Extract the (X, Y) coordinate from the center of the cell holding the provided text.  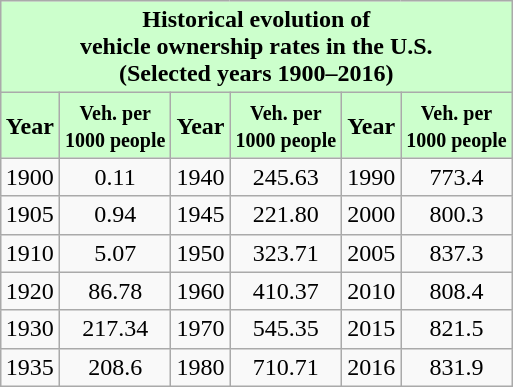
2015 (372, 329)
2016 (372, 367)
208.6 (115, 367)
1920 (30, 291)
545.35 (286, 329)
808.4 (457, 291)
1960 (200, 291)
221.80 (286, 215)
5.07 (115, 253)
1945 (200, 215)
86.78 (115, 291)
Historical evolution of vehicle ownership rates in the U.S. (Selected years 1900–2016) (256, 47)
2010 (372, 291)
1940 (200, 177)
1970 (200, 329)
831.9 (457, 367)
1905 (30, 215)
821.5 (457, 329)
1980 (200, 367)
410.37 (286, 291)
1935 (30, 367)
1990 (372, 177)
245.63 (286, 177)
800.3 (457, 215)
1950 (200, 253)
2000 (372, 215)
773.4 (457, 177)
837.3 (457, 253)
0.11 (115, 177)
217.34 (115, 329)
0.94 (115, 215)
710.71 (286, 367)
2005 (372, 253)
323.71 (286, 253)
1930 (30, 329)
1900 (30, 177)
1910 (30, 253)
